Determine the [x, y] coordinate at the center of the cell enclosing the given text.  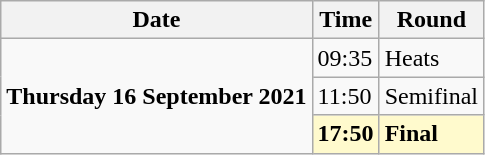
11:50 [346, 96]
Time [346, 20]
Date [156, 20]
Thursday 16 September 2021 [156, 96]
09:35 [346, 58]
Heats [431, 58]
Final [431, 134]
Semifinal [431, 96]
Round [431, 20]
17:50 [346, 134]
